Return the (x, y) coordinate for the center point of the cell that contains the specified text.  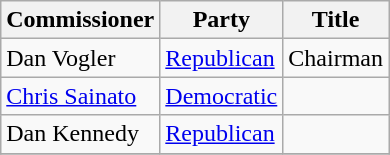
Democratic (222, 96)
Chairman (336, 58)
Commissioner (80, 20)
Party (222, 20)
Title (336, 20)
Chris Sainato (80, 96)
Dan Vogler (80, 58)
Dan Kennedy (80, 134)
